Find where the given text appears and provide that cell's center as [x, y] coordinate. 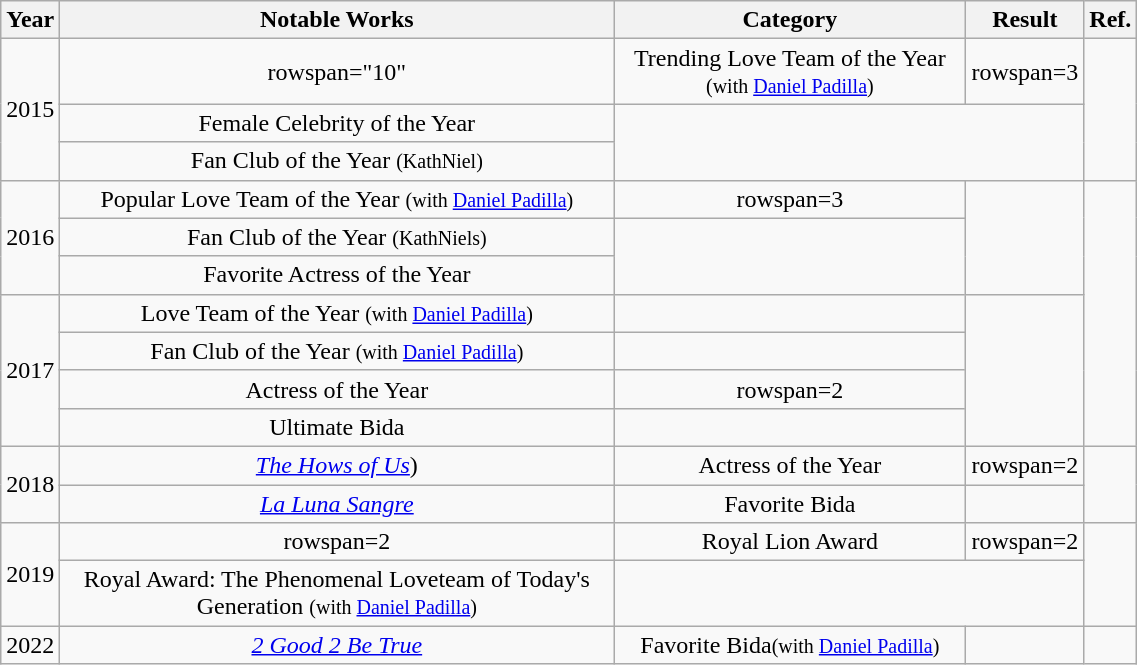
Female Celebrity of the Year [337, 123]
2016 [30, 237]
Love Team of the Year (with Daniel Padilla) [337, 313]
La Luna Sangre [337, 503]
2 Good 2 Be True [337, 645]
Royal Award: The Phenomenal Loveteam of Today's Generation (with Daniel Padilla) [337, 594]
Fan Club of the Year (KathNiels) [337, 237]
Notable Works [337, 20]
Royal Lion Award [790, 542]
Popular Love Team of the Year (with Daniel Padilla) [337, 199]
Result [1025, 20]
Fan Club of the Year (with Daniel Padilla) [337, 351]
Ref. [1110, 20]
Ultimate Bida [337, 427]
Trending Love Team of the Year (with Daniel Padilla) [790, 72]
2018 [30, 484]
Favorite Actress of the Year [337, 275]
Fan Club of the Year (KathNiel) [337, 161]
Year [30, 20]
2019 [30, 574]
The Hows of Us) [337, 465]
rowspan="10" [337, 72]
2017 [30, 370]
Favorite Bida [790, 503]
Category [790, 20]
Favorite Bida(with Daniel Padilla) [790, 645]
2015 [30, 110]
2022 [30, 645]
